Detect which cell encompasses the target text, then output its (X, Y) center coordinate. 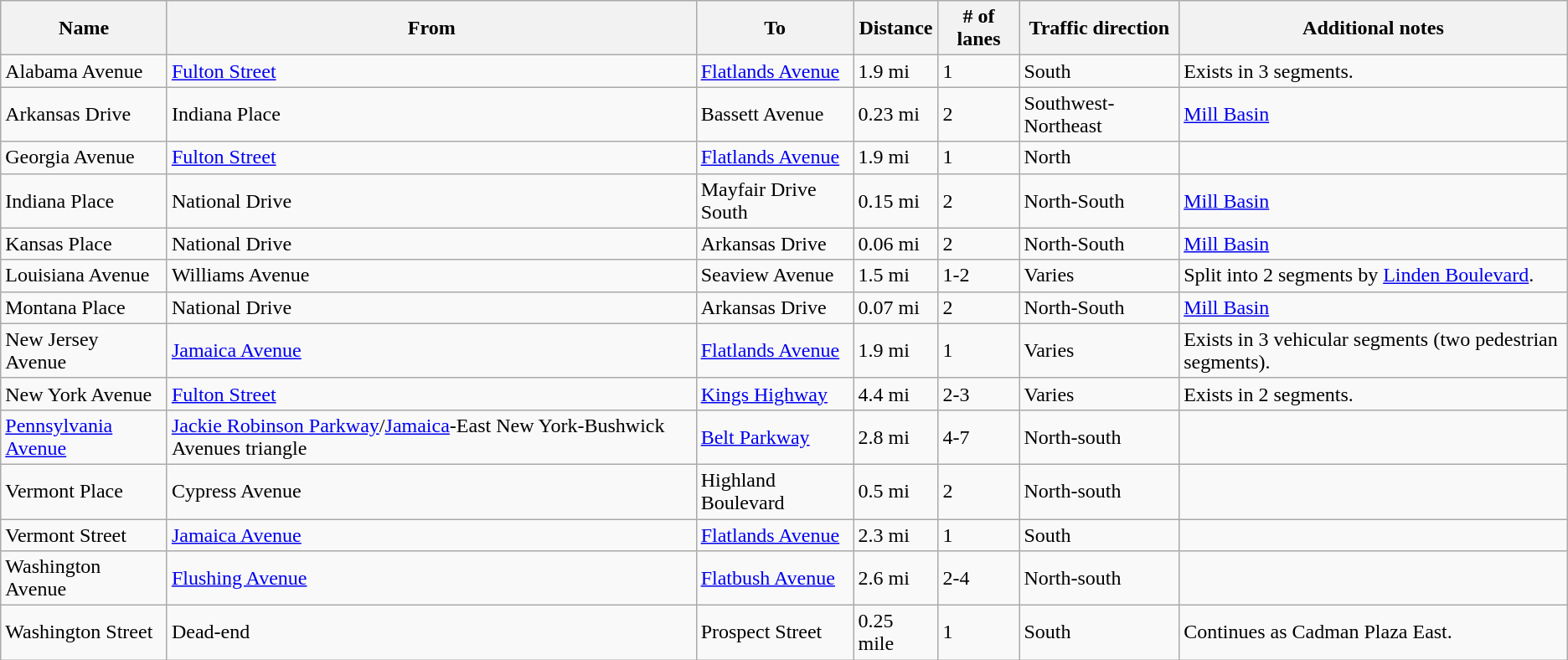
Split into 2 segments by Linden Boulevard. (1374, 276)
Southwest-Northeast (1099, 114)
0.15 mi (896, 201)
4-7 (978, 437)
Williams Avenue (431, 276)
0.25 mile (896, 633)
Alabama Avenue (84, 71)
Continues as Cadman Plaza East. (1374, 633)
Louisiana Avenue (84, 276)
To (775, 28)
Washington Street (84, 633)
Cypress Avenue (431, 491)
Vermont Street (84, 535)
Prospect Street (775, 633)
New York Avenue (84, 394)
Traffic direction (1099, 28)
Montana Place (84, 307)
Name (84, 28)
Georgia Avenue (84, 157)
1-2 (978, 276)
2-3 (978, 394)
Additional notes (1374, 28)
0.06 mi (896, 244)
2.8 mi (896, 437)
From (431, 28)
North (1099, 157)
Highland Boulevard (775, 491)
0.5 mi (896, 491)
Flatbush Avenue (775, 578)
4.4 mi (896, 394)
Kansas Place (84, 244)
Jackie Robinson Parkway/Jamaica-East New York-Bushwick Avenues triangle (431, 437)
Kings Highway (775, 394)
Mayfair Drive South (775, 201)
Exists in 2 segments. (1374, 394)
New Jersey Avenue (84, 350)
Pennsylvania Avenue (84, 437)
Belt Parkway (775, 437)
0.07 mi (896, 307)
2.3 mi (896, 535)
Distance (896, 28)
# of lanes (978, 28)
Flushing Avenue (431, 578)
Exists in 3 vehicular segments (two pedestrian segments). (1374, 350)
2.6 mi (896, 578)
0.23 mi (896, 114)
Seaview Avenue (775, 276)
Exists in 3 segments. (1374, 71)
Washington Avenue (84, 578)
2-4 (978, 578)
Bassett Avenue (775, 114)
1.5 mi (896, 276)
Dead-end (431, 633)
Vermont Place (84, 491)
